For the text-containing cell, return its midpoint in (x, y) coordinate format. 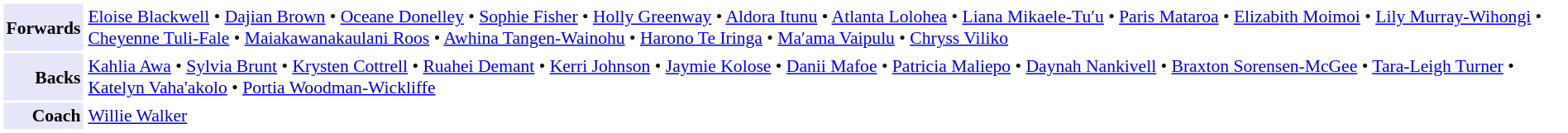
Coach (43, 116)
Backs (43, 76)
Willie Walker (825, 116)
Forwards (43, 26)
